Capture the cell that displays the provided text and extract its (x, y) central coordinate. 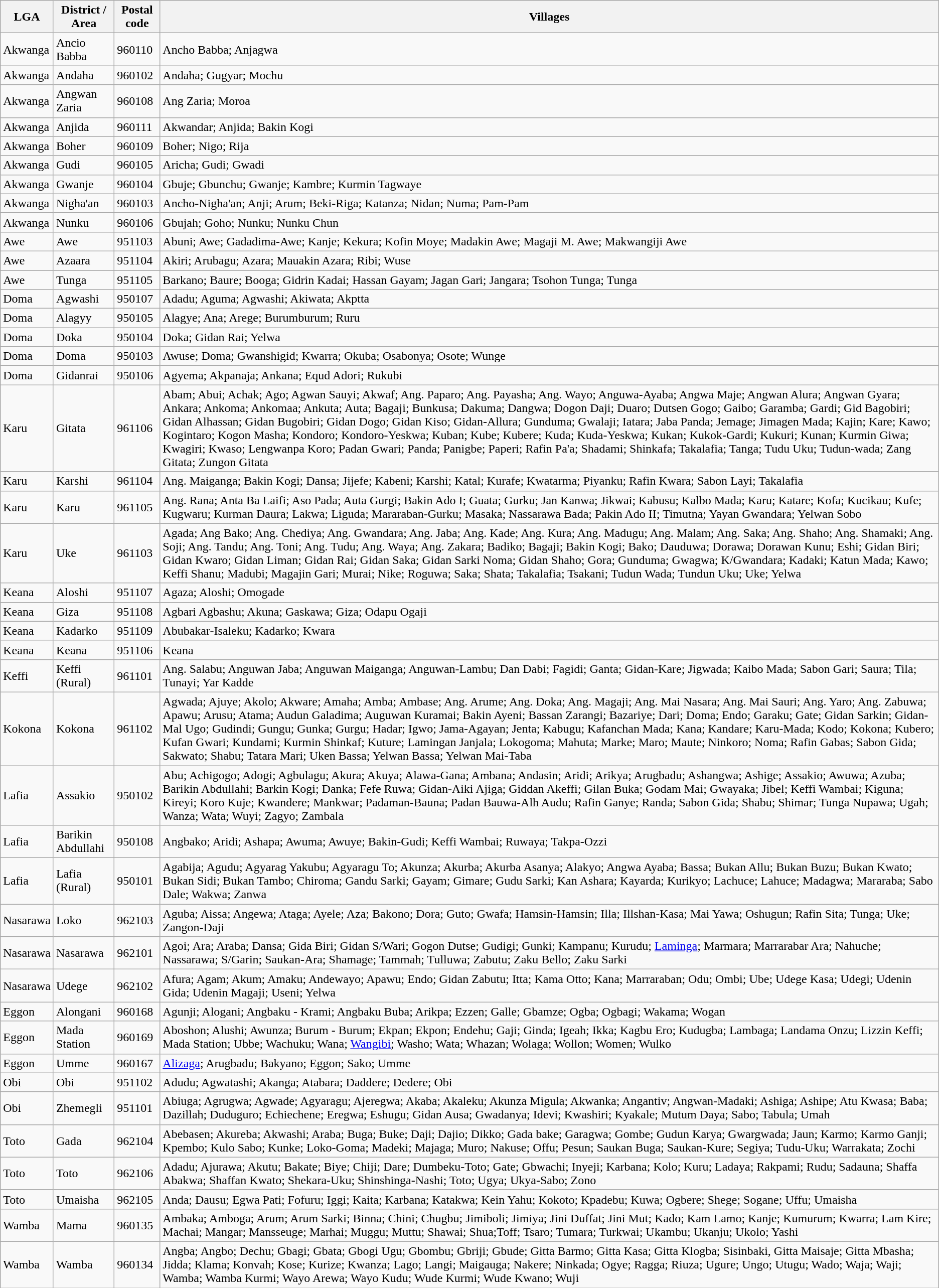
950104 (137, 337)
Keffi (Rural) (83, 675)
962104 (137, 1141)
Umme (83, 1063)
961102 (137, 729)
Mama (83, 1225)
Nigha'an (83, 203)
Gada (83, 1141)
961103 (137, 553)
Loko (83, 920)
LGA (27, 17)
951102 (137, 1082)
951108 (137, 612)
Akwandar; Anjida; Bakin Kogi (549, 127)
951104 (137, 260)
960111 (137, 127)
Nunku (83, 222)
Alizaga; Arugbadu; Bakyano; Eggon; Sako; Umme (549, 1063)
Barikin Abdullahi (83, 842)
950106 (137, 375)
Angbako; Aridi; Ashapa; Awuma; Awuye; Bakin-Gudi; Keffi Wambai; Ruwaya; Takpa-Ozzi (549, 842)
962106 (137, 1173)
Barkano; Baure; Booga; Gidrin Kadai; Hassan Gayam; Jagan Gari; Jangara; Tsohon Tunga; Tunga (549, 279)
Agyema; Akpanaja; Ankana; Equd Adori; Rukubi (549, 375)
962102 (137, 985)
Ancho-Nigha'an; Anji; Arum; Beki-Riga; Katanza; Nidan; Numa; Pam-Pam (549, 203)
Agaza; Aloshi; Omogade (549, 593)
Akiri; Arubagu; Azara; Mauakin Azara; Ribi; Wuse (549, 260)
Abubakar-Isaleku; Kadarko; Kwara (549, 631)
Gbuje; Gbunchu; Gwanje; Kambre; Kurmin Tagwaye (549, 184)
950102 (137, 796)
Alongani (83, 1012)
Adadu; Aguma; Agwashi; Akiwata; Akptta (549, 299)
Boher; Nigo; Rija (549, 146)
960134 (137, 1264)
960102 (137, 75)
960135 (137, 1225)
Gudi (83, 165)
961101 (137, 675)
961106 (137, 428)
950101 (137, 881)
Lafia (Rural) (83, 881)
Awuse; Doma; Gwanshigid; Kwarra; Okuba; Osabonya; Osote; Wunge (549, 356)
Umaisha (83, 1199)
Anda; Dausu; Egwa Pati; Fofuru; Iggi; Kaita; Karbana; Katakwa; Kein Yahu; Kokoto; Kpadebu; Kuwa; Ogbere; Shege; Sogane; Uffu; Umaisha (549, 1199)
961104 (137, 481)
950107 (137, 299)
Zhemegli (83, 1108)
Villages (549, 17)
Keffi (27, 675)
960104 (137, 184)
Ang. Maiganga; Bakin Kogi; Dansa; Jijefe; Kabeni; Karshi; Katal; Kurafe; Kwatarma; Piyanku; Rafin Kwara; Sabon Layi; Takalafia (549, 481)
Mada Station (83, 1038)
950105 (137, 318)
951107 (137, 593)
Agwashi (83, 299)
Karshi (83, 481)
Gitata (83, 428)
960103 (137, 203)
Azaara (83, 260)
Udege (83, 985)
Gwanje (83, 184)
951105 (137, 279)
Ancho Babba; Anjagwa (549, 49)
Tunga (83, 279)
950103 (137, 356)
Gbujah; Goho; Nunku; Nunku Chun (549, 222)
Anjida (83, 127)
Agunji; Alogani; Angbaku - Krami; Angbaku Buba; Arikpa; Ezzen; Galle; Gbamze; Ogba; Ogbagi; Wakama; Wogan (549, 1012)
960106 (137, 222)
Ancio Babba (83, 49)
Aloshi (83, 593)
962101 (137, 953)
960110 (137, 49)
951106 (137, 650)
Agbari Agbashu; Akuna; Gaskawa; Giza; Odapu Ogaji (549, 612)
950108 (137, 842)
Postal code (137, 17)
951109 (137, 631)
Giza (83, 612)
Boher (83, 146)
951103 (137, 241)
Andaha (83, 75)
Alagye; Ana; Arege; Burumburum; Ruru (549, 318)
Doka (83, 337)
Assakio (83, 796)
960167 (137, 1063)
Adudu; Agwatashi; Akanga; Atabara; Daddere; Dedere; Obi (549, 1082)
960168 (137, 1012)
961105 (137, 507)
962103 (137, 920)
960105 (137, 165)
Alagyy (83, 318)
Kadarko (83, 631)
960109 (137, 146)
951101 (137, 1108)
Aricha; Gudi; Gwadi (549, 165)
District / Area (83, 17)
962105 (137, 1199)
Angwan Zaria (83, 101)
Gidanrai (83, 375)
Doka; Gidan Rai; Yelwa (549, 337)
Uke (83, 553)
960108 (137, 101)
Abuni; Awe; Gadadima-Awe; Kanje; Kekura; Kofin Moye; Madakin Awe; Magaji M. Awe; Makwangiji Awe (549, 241)
960169 (137, 1038)
Ang Zaria; Moroa (549, 101)
Andaha; Gugyar; Mochu (549, 75)
